Identify which cell holds the provided text, then report its [X, Y] central coordinate. 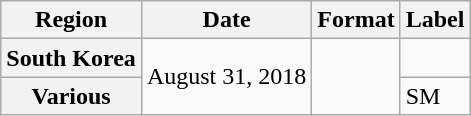
South Korea [72, 58]
August 31, 2018 [226, 77]
Format [356, 20]
Region [72, 20]
Date [226, 20]
SM [435, 96]
Various [72, 96]
Label [435, 20]
